Provide the (x, y) coordinate of the cell's center where the given text is located.  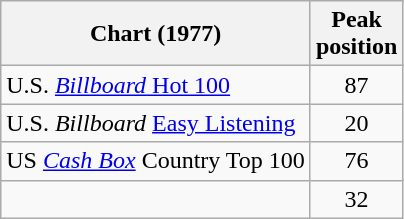
US Cash Box Country Top 100 (156, 161)
32 (356, 199)
U.S. Billboard Easy Listening (156, 123)
Chart (1977) (156, 34)
20 (356, 123)
87 (356, 85)
Peakposition (356, 34)
76 (356, 161)
U.S. Billboard Hot 100 (156, 85)
